Capture the cell that displays the provided text and extract its [x, y] central coordinate. 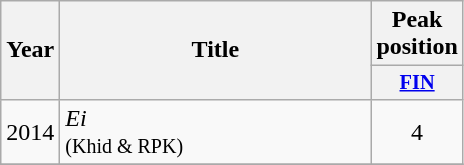
Peak position [417, 34]
Title [216, 50]
Ei (Khid & RPK) [216, 132]
FIN [417, 83]
Year [30, 50]
4 [417, 132]
2014 [30, 132]
